Find where the given text appears and provide that cell's center as (x, y) coordinate. 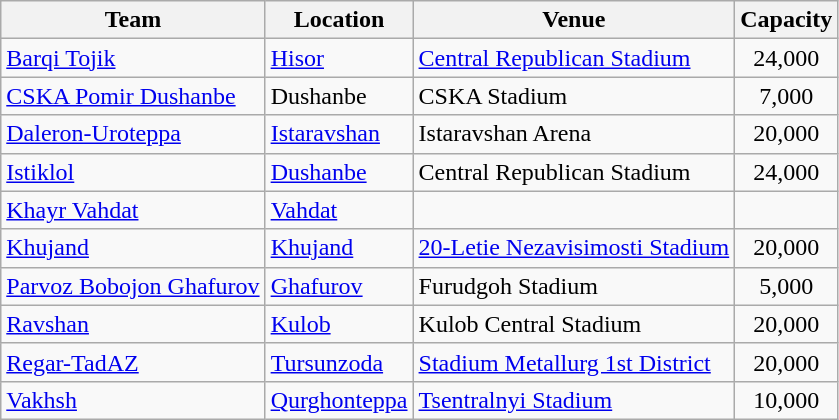
20-Letie Nezavisimosti Stadium (574, 248)
Kulob (339, 324)
CSKA Stadium (574, 96)
Parvoz Bobojon Ghafurov (133, 286)
Location (339, 20)
Furudgoh Stadium (574, 286)
Qurghonteppa (339, 400)
Istiklol (133, 172)
Istaravshan Arena (574, 134)
7,000 (786, 96)
Regar-TadAZ (133, 362)
Istaravshan (339, 134)
Capacity (786, 20)
Ghafurov (339, 286)
10,000 (786, 400)
Vahdat (339, 210)
Daleron-Uroteppa (133, 134)
Tsentralnyi Stadium (574, 400)
Ravshan (133, 324)
5,000 (786, 286)
Khayr Vahdat (133, 210)
Team (133, 20)
CSKA Pomir Dushanbe (133, 96)
Kulob Central Stadium (574, 324)
Vakhsh (133, 400)
Tursunzoda (339, 362)
Stadium Metallurg 1st District (574, 362)
Hisor (339, 58)
Venue (574, 20)
Barqi Tojik (133, 58)
